Scan for the cell matching the given text and deliver its (X, Y) coordinate at center. 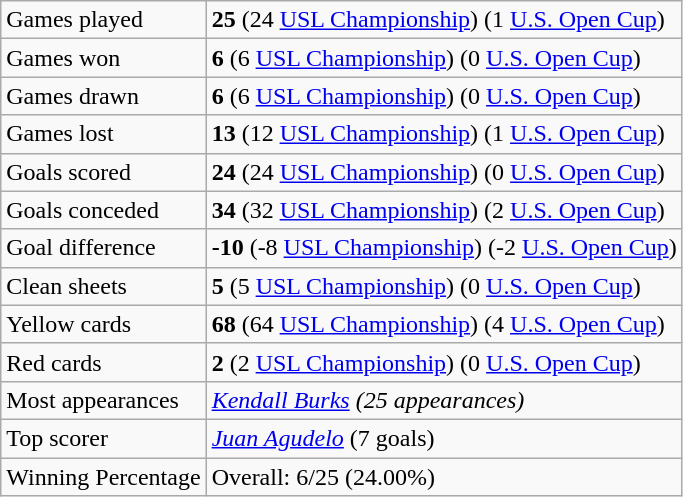
Winning Percentage (104, 477)
Juan Agudelo (7 goals) (444, 438)
34 (32 USL Championship) (2 U.S. Open Cup) (444, 210)
Games won (104, 58)
Games drawn (104, 96)
24 (24 USL Championship) (0 U.S. Open Cup) (444, 172)
5 (5 USL Championship) (0 U.S. Open Cup) (444, 286)
Games lost (104, 134)
13 (12 USL Championship) (1 U.S. Open Cup) (444, 134)
Games played (104, 20)
Overall: 6/25 (24.00%) (444, 477)
25 (24 USL Championship) (1 U.S. Open Cup) (444, 20)
Clean sheets (104, 286)
Kendall Burks (25 appearances) (444, 400)
Goals scored (104, 172)
Top scorer (104, 438)
Goals conceded (104, 210)
Goal difference (104, 248)
Red cards (104, 362)
Most appearances (104, 400)
68 (64 USL Championship) (4 U.S. Open Cup) (444, 324)
Yellow cards (104, 324)
2 (2 USL Championship) (0 U.S. Open Cup) (444, 362)
-10 (-8 USL Championship) (-2 U.S. Open Cup) (444, 248)
